Return (x, y) of the center of cell containing provided text 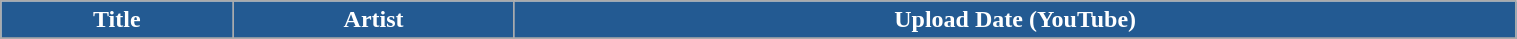
Artist (374, 20)
Title (117, 20)
Upload Date (YouTube) (1015, 20)
